Identify which cell holds the provided text, then report its (x, y) central coordinate. 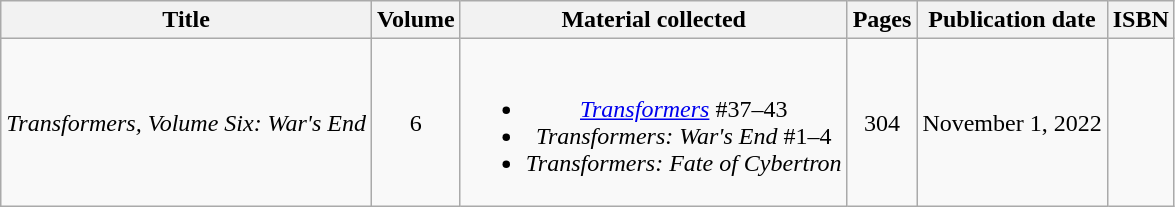
Transformers, Volume Six: War's End (186, 122)
ISBN (1140, 20)
Material collected (654, 20)
Volume (416, 20)
Title (186, 20)
November 1, 2022 (1012, 122)
304 (882, 122)
Publication date (1012, 20)
Transformers #37–43Transformers: War's End #1–4Transformers: Fate of Cybertron (654, 122)
6 (416, 122)
Pages (882, 20)
